For the text-containing cell, return its midpoint in [X, Y] coordinate format. 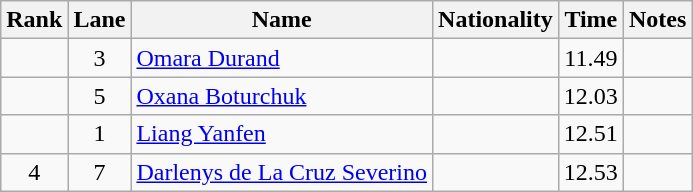
5 [100, 96]
Omara Durand [282, 58]
12.51 [590, 134]
Notes [657, 20]
Time [590, 20]
1 [100, 134]
7 [100, 172]
Liang Yanfen [282, 134]
3 [100, 58]
Nationality [496, 20]
4 [34, 172]
12.03 [590, 96]
Darlenys de La Cruz Severino [282, 172]
12.53 [590, 172]
Oxana Boturchuk [282, 96]
Rank [34, 20]
Name [282, 20]
11.49 [590, 58]
Lane [100, 20]
